For the text-containing cell, return its midpoint in [x, y] coordinate format. 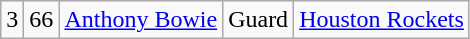
Anthony Bowie [141, 20]
66 [42, 20]
Guard [258, 20]
Houston Rockets [382, 20]
3 [12, 20]
